For the text-containing cell, return its midpoint in (X, Y) coordinate format. 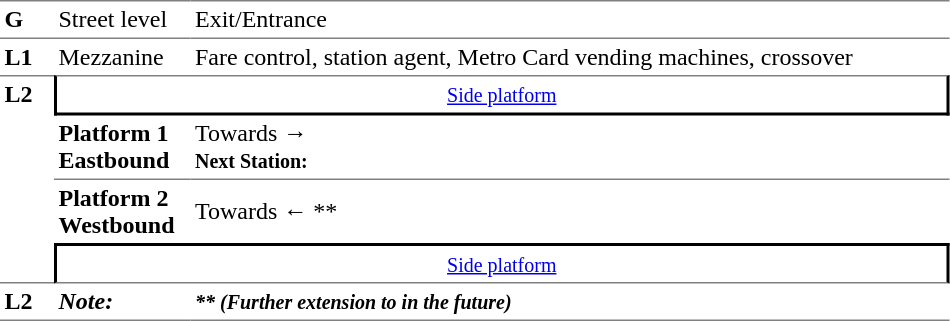
G (27, 20)
L2 (27, 179)
Platform 2Westbound (122, 212)
Mezzanine (122, 57)
Platform 1Eastbound (122, 148)
Towards → Next Station: (570, 148)
Fare control, station agent, Metro Card vending machines, crossover (570, 57)
L1 (27, 57)
Exit/Entrance (570, 20)
Street level (122, 20)
Towards ← ** (570, 212)
